Extract the [x, y] coordinate from the center of the cell holding the provided text.  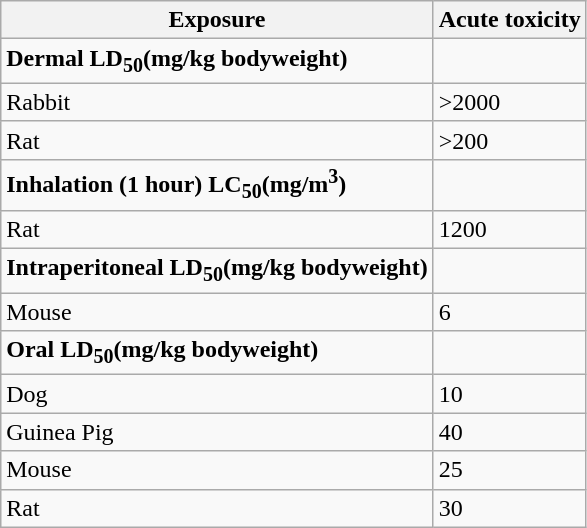
25 [510, 470]
Acute toxicity [510, 20]
Oral LD50(mg/kg bodyweight) [217, 353]
Intraperitoneal LD50(mg/kg bodyweight) [217, 270]
1200 [510, 229]
10 [510, 394]
6 [510, 312]
>2000 [510, 102]
Dermal LD50(mg/kg bodyweight) [217, 61]
30 [510, 508]
40 [510, 432]
Dog [217, 394]
Inhalation (1 hour) LC50(mg/m3) [217, 184]
Rabbit [217, 102]
>200 [510, 140]
Guinea Pig [217, 432]
Exposure [217, 20]
